From the cell containing the given text, extract its center point as (x, y) coordinate. 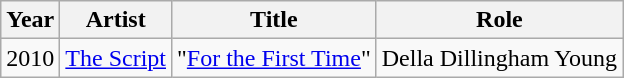
Title (274, 20)
Della Dillingham Young (499, 58)
Year (30, 20)
Role (499, 20)
The Script (116, 58)
Artist (116, 20)
"For the First Time" (274, 58)
2010 (30, 58)
